Extract the (X, Y) coordinate from the center of the cell holding the provided text.  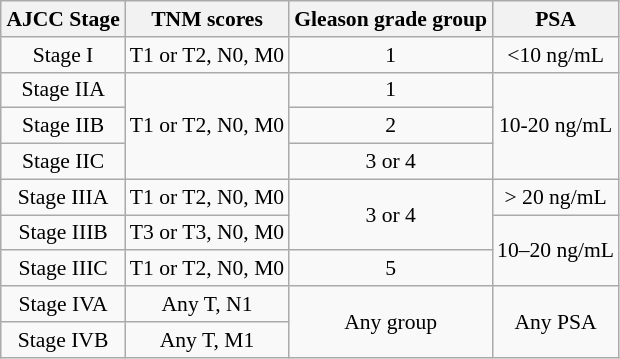
2 (390, 126)
PSA (556, 19)
Any T, N1 (207, 304)
Stage IVB (62, 340)
10-20 ng/mL (556, 126)
5 (390, 269)
10–20 ng/mL (556, 250)
> 20 ng/mL (556, 197)
Gleason grade group (390, 19)
TNM scores (207, 19)
Any group (390, 322)
Any PSA (556, 322)
<10 ng/mL (556, 55)
AJCC Stage (62, 19)
Stage IIIB (62, 233)
T3 or T3, N0, M0 (207, 233)
Stage IIB (62, 126)
Stage IIIC (62, 269)
Stage IIIA (62, 197)
Stage I (62, 55)
Any T, M1 (207, 340)
Stage IVA (62, 304)
Stage IIA (62, 90)
Stage IIC (62, 162)
